For the text-containing cell, return its midpoint in [X, Y] coordinate format. 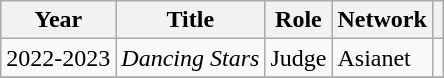
Year [58, 20]
Role [298, 20]
2022-2023 [58, 58]
Dancing Stars [190, 58]
Asianet [382, 58]
Network [382, 20]
Judge [298, 58]
Title [190, 20]
